Pinpoint the cell where the given text exists, returning its [x, y] midpoint coordinate. 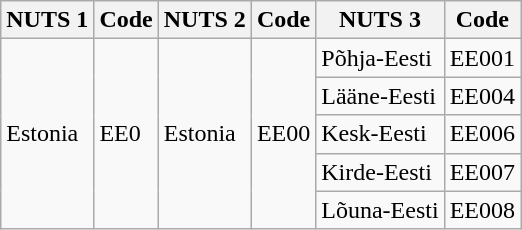
NUTS 3 [380, 20]
NUTS 2 [204, 20]
EE001 [482, 58]
EE004 [482, 96]
Lääne-Eesti [380, 96]
EE006 [482, 134]
EE0 [126, 134]
EE007 [482, 172]
Põhja-Eesti [380, 58]
Kesk-Eesti [380, 134]
EE00 [283, 134]
Lõuna-Eesti [380, 210]
Kirde-Eesti [380, 172]
EE008 [482, 210]
NUTS 1 [48, 20]
